Extract the [X, Y] coordinate from the center of the cell holding the provided text.  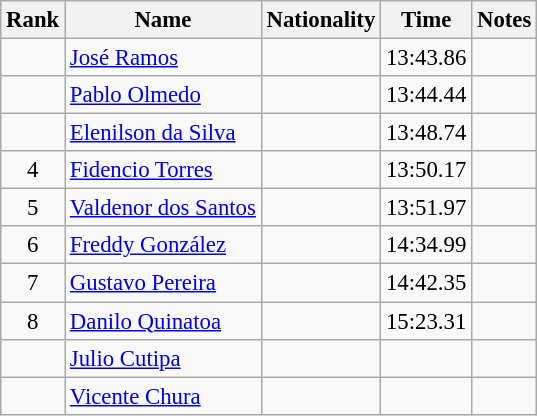
13:50.17 [426, 170]
13:44.44 [426, 95]
Notes [504, 20]
Nationality [320, 20]
5 [33, 208]
Name [164, 20]
14:34.99 [426, 245]
15:23.31 [426, 321]
Valdenor dos Santos [164, 208]
Fidencio Torres [164, 170]
Freddy González [164, 245]
7 [33, 283]
8 [33, 321]
13:43.86 [426, 58]
Rank [33, 20]
Time [426, 20]
Danilo Quinatoa [164, 321]
José Ramos [164, 58]
6 [33, 245]
Elenilson da Silva [164, 133]
14:42.35 [426, 283]
Julio Cutipa [164, 358]
Vicente Chura [164, 396]
Gustavo Pereira [164, 283]
13:51.97 [426, 208]
4 [33, 170]
13:48.74 [426, 133]
Pablo Olmedo [164, 95]
